Extract the (x, y) coordinate from the center of the cell holding the provided text.  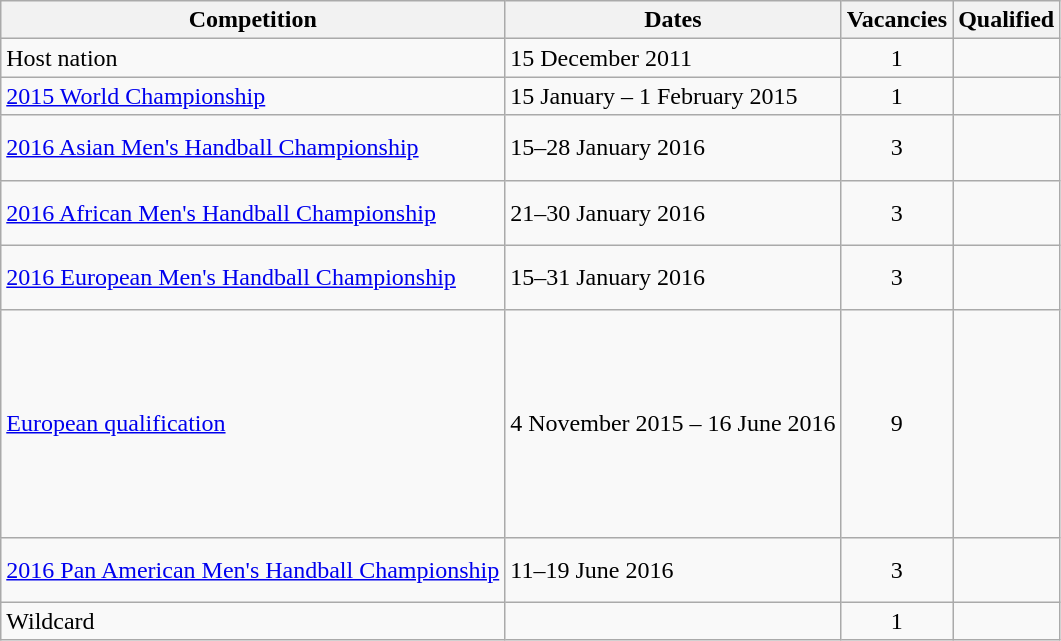
2016 African Men's Handball Championship (253, 212)
European qualification (253, 424)
2015 World Championship (253, 96)
4 November 2015 – 16 June 2016 (673, 424)
15 December 2011 (673, 58)
2016 Asian Men's Handball Championship (253, 148)
9 (897, 424)
15 January – 1 February 2015 (673, 96)
Vacancies (897, 20)
15–31 January 2016 (673, 278)
21–30 January 2016 (673, 212)
2016 European Men's Handball Championship (253, 278)
Qualified (1006, 20)
Host nation (253, 58)
Dates (673, 20)
2016 Pan American Men's Handball Championship (253, 570)
Wildcard (253, 621)
15–28 January 2016 (673, 148)
Competition (253, 20)
11–19 June 2016 (673, 570)
